Return [x, y] of the center of cell containing provided text 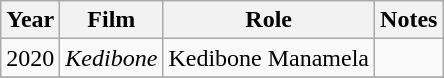
2020 [30, 58]
Film [112, 20]
Notes [409, 20]
Year [30, 20]
Role [269, 20]
Kedibone [112, 58]
Kedibone Manamela [269, 58]
